Capture the cell that displays the provided text and extract its [x, y] central coordinate. 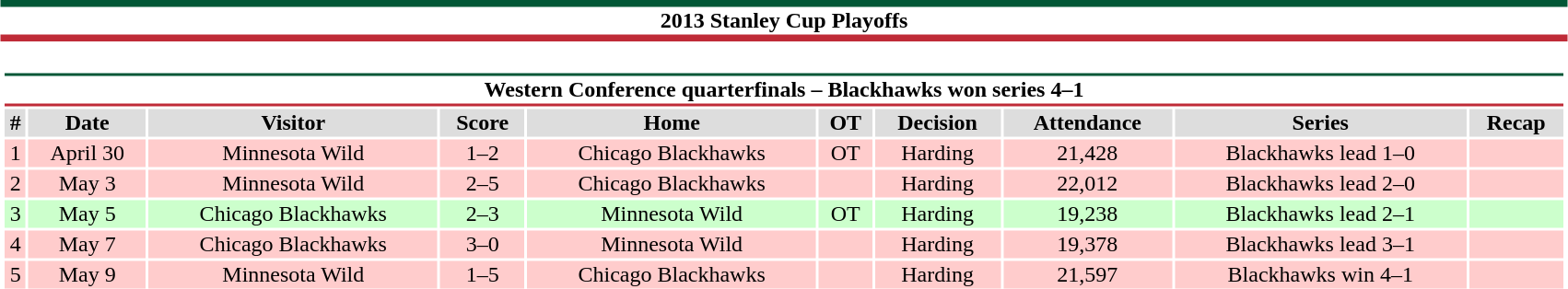
1–2 [483, 154]
Blackhawks lead 2–1 [1321, 214]
3 [15, 214]
19,378 [1087, 244]
5 [15, 275]
Decision [937, 122]
1–5 [483, 275]
# [15, 122]
April 30 [87, 154]
Blackhawks win 4–1 [1321, 275]
Score [483, 122]
May 7 [87, 244]
Blackhawks lead 2–0 [1321, 183]
2 [15, 183]
Attendance [1087, 122]
May 9 [87, 275]
21,597 [1087, 275]
Blackhawks lead 3–1 [1321, 244]
Blackhawks lead 1–0 [1321, 154]
22,012 [1087, 183]
May 3 [87, 183]
3–0 [483, 244]
4 [15, 244]
19,238 [1087, 214]
21,428 [1087, 154]
1 [15, 154]
Series [1321, 122]
Western Conference quarterfinals – Blackhawks won series 4–1 [783, 90]
May 5 [87, 214]
Visitor [293, 122]
2–5 [483, 183]
2–3 [483, 214]
Date [87, 122]
Home [672, 122]
Recap [1516, 122]
2013 Stanley Cup Playoffs [784, 20]
